Detect which cell encompasses the target text, then output its (X, Y) center coordinate. 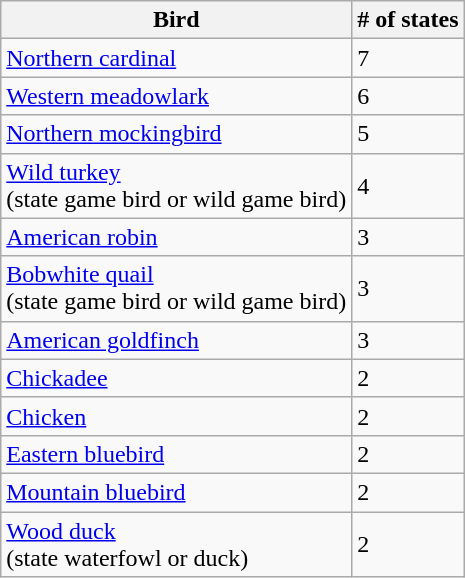
5 (408, 134)
7 (408, 58)
Bobwhite quail(state game bird or wild game bird) (176, 288)
Eastern bluebird (176, 454)
American robin (176, 237)
6 (408, 96)
Bird (176, 20)
# of states (408, 20)
4 (408, 186)
Wild turkey(state game bird or wild game bird) (176, 186)
Northern cardinal (176, 58)
Northern mockingbird (176, 134)
American goldfinch (176, 340)
Chickadee (176, 378)
Western meadowlark (176, 96)
Chicken (176, 416)
Mountain bluebird (176, 492)
Wood duck(state waterfowl or duck) (176, 544)
